Search for the cell housing the specified text and yield its [x, y] center coordinate. 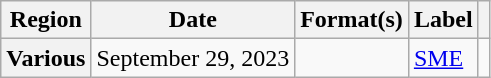
Date [193, 20]
Format(s) [352, 20]
SME [443, 58]
September 29, 2023 [193, 58]
Region [46, 20]
Label [443, 20]
Various [46, 58]
